Return the [x, y] coordinate for the center point of the cell that contains the specified text.  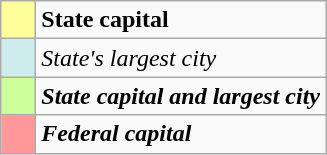
State capital [181, 20]
State's largest city [181, 58]
Federal capital [181, 134]
State capital and largest city [181, 96]
